Return the [X, Y] coordinate for the center point of the cell that contains the specified text.  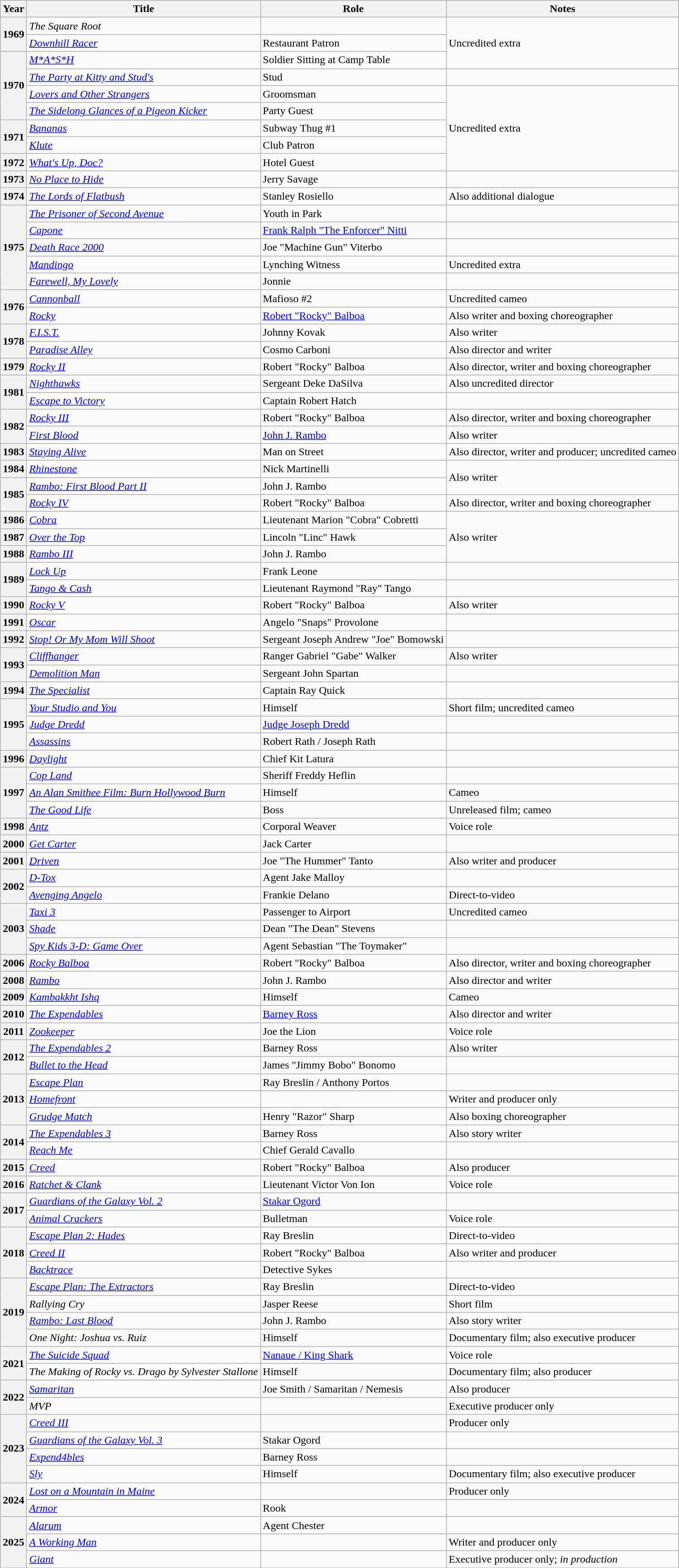
Driven [144, 861]
Ratchet & Clank [144, 1184]
Frank Ralph "The Enforcer" Nitti [353, 231]
Taxi 3 [144, 912]
One Night: Joshua vs. Ruiz [144, 1338]
1981 [13, 392]
Bulletman [353, 1218]
Judge Dredd [144, 724]
Rocky Balboa [144, 963]
Capone [144, 231]
MVP [144, 1406]
The Sidelong Glances of a Pigeon Kicker [144, 111]
2022 [13, 1397]
2018 [13, 1252]
Agent Sebastian "The Toymaker" [353, 946]
Cannonball [144, 299]
1997 [13, 793]
Subway Thug #1 [353, 128]
2003 [13, 929]
2006 [13, 963]
Creed III [144, 1423]
Lincoln "Linc" Hawk [353, 537]
Jasper Reese [353, 1304]
Lieutenant Marion "Cobra" Cobretti [353, 520]
1974 [13, 196]
The Making of Rocky vs. Drago by Sylvester Stallone [144, 1372]
Reach Me [144, 1150]
Antz [144, 827]
The Suicide Squad [144, 1355]
Mandingo [144, 265]
Bananas [144, 128]
2008 [13, 980]
Captain Ray Quick [353, 690]
Youth in Park [353, 214]
Sergeant John Spartan [353, 673]
2010 [13, 1014]
1989 [13, 580]
Assassins [144, 741]
The Expendables 2 [144, 1048]
Judge Joseph Dredd [353, 724]
The Lords of Flatbush [144, 196]
Sergeant Joseph Andrew "Joe" Bomowski [353, 639]
Lieutenant Raymond "Ray" Tango [353, 588]
Creed [144, 1167]
Cosmo Carboni [353, 350]
1993 [13, 665]
Johnny Kovak [353, 333]
Henry "Razor" Sharp [353, 1116]
2024 [13, 1500]
Sly [144, 1474]
Cliffhanger [144, 656]
Short film; uncredited cameo [563, 707]
Spy Kids 3-D: Game Over [144, 946]
Avenging Angelo [144, 895]
Farewell, My Lovely [144, 282]
Your Studio and You [144, 707]
2019 [13, 1312]
1983 [13, 452]
Zookeeper [144, 1031]
Short film [563, 1304]
Homefront [144, 1099]
Year [13, 9]
Title [144, 9]
A Working Man [144, 1542]
Shade [144, 929]
Guardians of the Galaxy Vol. 2 [144, 1201]
1973 [13, 179]
Joe "Machine Gun" Viterbo [353, 248]
Nanaue / King Shark [353, 1355]
2000 [13, 844]
Expend4bles [144, 1457]
Frank Leone [353, 571]
2025 [13, 1542]
The Good Life [144, 810]
Ray Breslin / Anthony Portos [353, 1082]
Rambo: Last Blood [144, 1321]
Lovers and Other Strangers [144, 94]
Kambakkht Ishq [144, 997]
1970 [13, 85]
F.I.S.T. [144, 333]
Over the Top [144, 537]
Animal Crackers [144, 1218]
Get Carter [144, 844]
1972 [13, 162]
Rambo: First Blood Part II [144, 486]
Rook [353, 1508]
Party Guest [353, 111]
Detective Sykes [353, 1269]
Tango & Cash [144, 588]
1982 [13, 426]
D-Tox [144, 878]
Stud [353, 77]
What's Up, Doc? [144, 162]
1995 [13, 724]
Corporal Weaver [353, 827]
No Place to Hide [144, 179]
Guardians of the Galaxy Vol. 3 [144, 1440]
1992 [13, 639]
1990 [13, 605]
Sheriff Freddy Heflin [353, 776]
Unreleased film; cameo [563, 810]
Joe Smith / Samaritan / Nemesis [353, 1389]
Bullet to the Head [144, 1065]
Escape Plan 2: Hades [144, 1235]
The Expendables [144, 1014]
Rocky V [144, 605]
1987 [13, 537]
1986 [13, 520]
2023 [13, 1448]
Rocky II [144, 367]
2001 [13, 861]
Also director, writer and producer; uncredited cameo [563, 452]
2002 [13, 886]
Also uncredited director [563, 384]
Rhinestone [144, 469]
1969 [13, 34]
Chief Kit Latura [353, 759]
1984 [13, 469]
Restaurant Patron [353, 43]
M*A*S*H [144, 60]
2017 [13, 1210]
1988 [13, 554]
1985 [13, 494]
1994 [13, 690]
The Prisoner of Second Avenue [144, 214]
The Expendables 3 [144, 1133]
Jonnie [353, 282]
Armor [144, 1508]
The Party at Kitty and Stud's [144, 77]
2014 [13, 1142]
Sergeant Deke DaSilva [353, 384]
Creed II [144, 1252]
Rambo III [144, 554]
Lost on a Mountain in Maine [144, 1491]
Also additional dialogue [563, 196]
Cop Land [144, 776]
Role [353, 9]
Giant [144, 1559]
Backtrace [144, 1269]
Escape Plan [144, 1082]
Paradise Alley [144, 350]
Angelo "Snaps" Provolone [353, 622]
Stanley Rosiello [353, 196]
An Alan Smithee Film: Burn Hollywood Burn [144, 793]
Mafioso #2 [353, 299]
Jack Carter [353, 844]
Documentary film; also producer [563, 1372]
Rocky [144, 316]
Boss [353, 810]
Klute [144, 145]
Also boxing choreographer [563, 1116]
Grudge Match [144, 1116]
Executive producer only; in production [563, 1559]
Demolition Man [144, 673]
1976 [13, 307]
Nick Martinelli [353, 469]
2009 [13, 997]
1998 [13, 827]
Oscar [144, 622]
Lieutenant Victor Von Ion [353, 1184]
Escape to Victory [144, 401]
Frankie Delano [353, 895]
Captain Robert Hatch [353, 401]
1991 [13, 622]
2021 [13, 1363]
Daylight [144, 759]
Agent Jake Malloy [353, 878]
Club Patron [353, 145]
The Square Root [144, 26]
Lynching Witness [353, 265]
Agent Chester [353, 1525]
Groomsman [353, 94]
1996 [13, 759]
Passenger to Airport [353, 912]
2011 [13, 1031]
Soldier Sitting at Camp Table [353, 60]
James "Jimmy Bobo" Bonomo [353, 1065]
Alarum [144, 1525]
Escape Plan: The Extractors [144, 1286]
Executive producer only [563, 1406]
1979 [13, 367]
Stop! Or My Mom Will Shoot [144, 639]
Notes [563, 9]
Dean "The Dean" Stevens [353, 929]
1975 [13, 248]
Rocky IV [144, 503]
Nighthawks [144, 384]
Cobra [144, 520]
2013 [13, 1099]
Samaritan [144, 1389]
Man on Street [353, 452]
Rambo [144, 980]
Downhill Racer [144, 43]
Robert Rath / Joseph Rath [353, 741]
Chief Gerald Cavallo [353, 1150]
Hotel Guest [353, 162]
Rocky III [144, 418]
Jerry Savage [353, 179]
Rallying Cry [144, 1304]
1978 [13, 341]
Joe the Lion [353, 1031]
Joe "The Hummer" Tanto [353, 861]
2015 [13, 1167]
2016 [13, 1184]
2012 [13, 1057]
The Specialist [144, 690]
1971 [13, 137]
First Blood [144, 435]
Death Race 2000 [144, 248]
Ranger Gabriel "Gabe" Walker [353, 656]
Also writer and boxing choreographer [563, 316]
Lock Up [144, 571]
Staying Alive [144, 452]
